Return the [x, y] coordinate for the center point of the cell that contains the specified text.  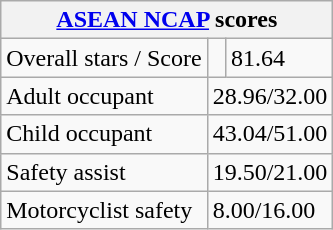
ASEAN NCAP scores [167, 20]
Child occupant [104, 134]
19.50/21.00 [270, 172]
Adult occupant [104, 96]
28.96/32.00 [270, 96]
Overall stars / Score [104, 58]
Motorcyclist safety [104, 210]
Safety assist [104, 172]
81.64 [278, 58]
8.00/16.00 [270, 210]
43.04/51.00 [270, 134]
